Return [X, Y] of the center of cell containing provided text 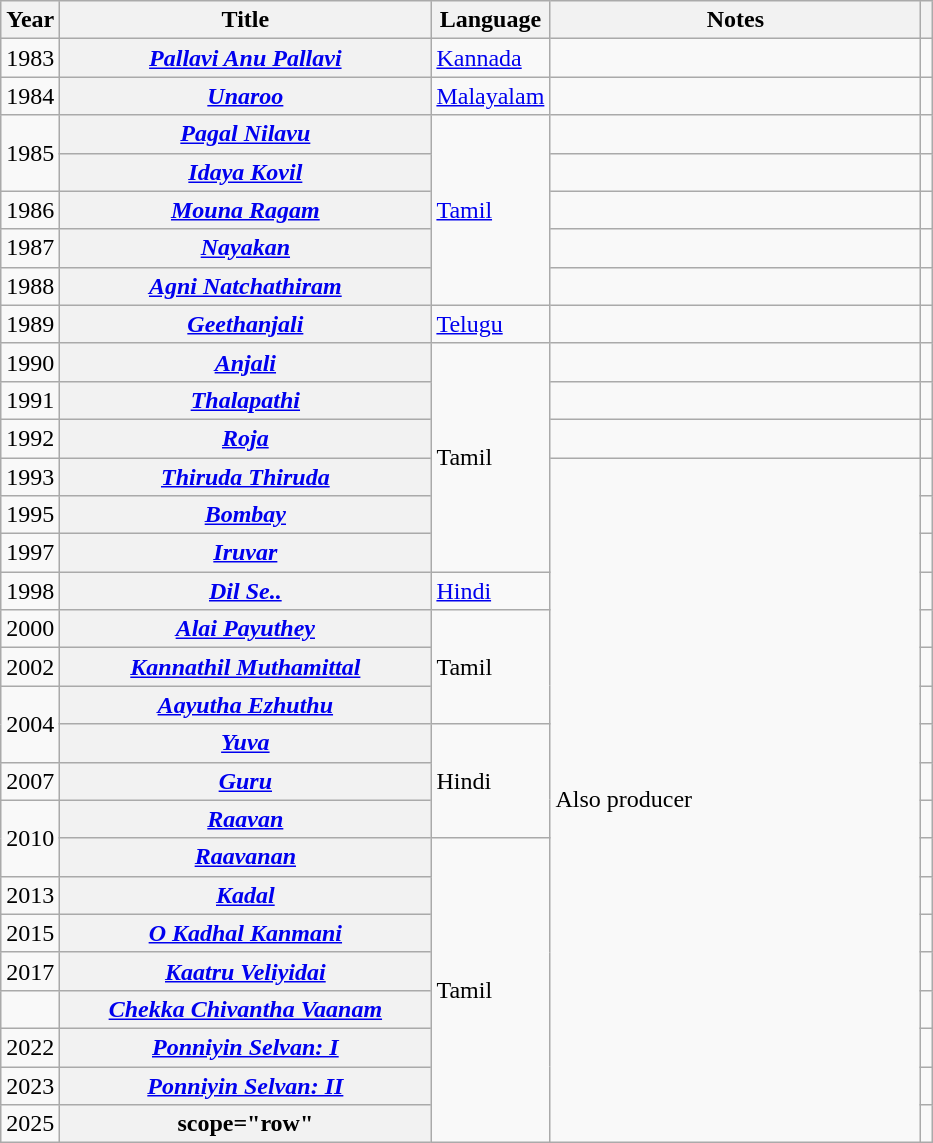
1995 [30, 515]
Malayalam [490, 96]
Aayutha Ezhuthu [246, 705]
1990 [30, 362]
Thiruda Thiruda [246, 477]
Iruvar [246, 553]
2013 [30, 895]
Pallavi Anu Pallavi [246, 58]
Telugu [490, 324]
1989 [30, 324]
Unaroo [246, 96]
Ponniyin Selvan: II [246, 1085]
2007 [30, 781]
Kannada [490, 58]
2002 [30, 667]
Dil Se.. [246, 591]
Yuva [246, 743]
Anjali [246, 362]
Raavanan [246, 857]
1987 [30, 248]
1991 [30, 400]
Title [246, 20]
Alai Payuthey [246, 629]
O Kadhal Kanmani [246, 933]
Also producer [736, 800]
Kadal [246, 895]
1998 [30, 591]
2017 [30, 971]
1992 [30, 438]
1988 [30, 286]
1993 [30, 477]
1985 [30, 153]
1986 [30, 210]
Raavan [246, 819]
Roja [246, 438]
Language [490, 20]
2023 [30, 1085]
Chekka Chivantha Vaanam [246, 1009]
Bombay [246, 515]
Ponniyin Selvan: I [246, 1047]
Idaya Kovil [246, 172]
Kannathil Muthamittal [246, 667]
Kaatru Veliyidai [246, 971]
Thalapathi [246, 400]
1983 [30, 58]
Geethanjali [246, 324]
Agni Natchathiram [246, 286]
Notes [736, 20]
2025 [30, 1124]
1997 [30, 553]
Year [30, 20]
scope="row" [246, 1124]
2000 [30, 629]
2010 [30, 838]
Pagal Nilavu [246, 134]
1984 [30, 96]
Mouna Ragam [246, 210]
2004 [30, 724]
Nayakan [246, 248]
2015 [30, 933]
Guru [246, 781]
2022 [30, 1047]
